Search for the cell housing the specified text and yield its (x, y) center coordinate. 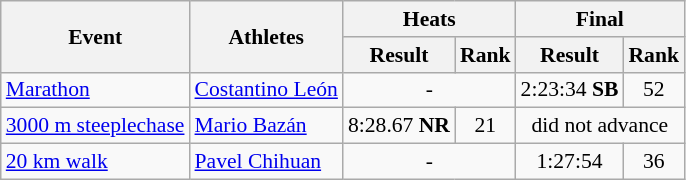
Athletes (266, 36)
1:27:54 (570, 162)
Mario Bazán (266, 126)
20 km walk (96, 162)
21 (486, 126)
Final (600, 19)
Event (96, 36)
did not advance (600, 126)
52 (654, 90)
2:23:34 SB (570, 90)
Costantino León (266, 90)
3000 m steeplechase (96, 126)
Heats (430, 19)
36 (654, 162)
8:28.67 NR (399, 126)
Pavel Chihuan (266, 162)
Marathon (96, 90)
